Determine the [X, Y] coordinate at the center of the cell enclosing the given text.  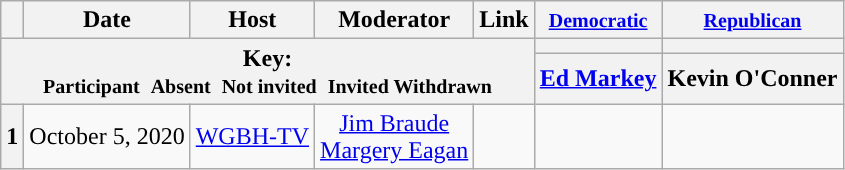
Host [252, 20]
Jim BraudeMargery Eagan [394, 136]
Ed Markey [598, 78]
Kevin O'Conner [752, 78]
Date [107, 20]
Moderator [394, 20]
Link [504, 20]
1 [12, 136]
Democratic [598, 20]
WGBH-TV [252, 136]
October 5, 2020 [107, 136]
Republican [752, 20]
Key: Participant Absent Not invited Invited Withdrawn [268, 72]
